Search for the cell housing the specified text and yield its (x, y) center coordinate. 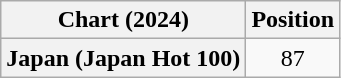
Position (293, 20)
87 (293, 58)
Japan (Japan Hot 100) (124, 58)
Chart (2024) (124, 20)
